Capture the cell that displays the provided text and extract its (X, Y) central coordinate. 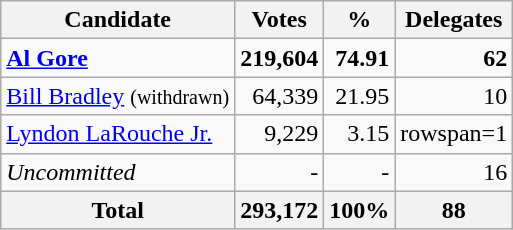
Uncommitted (118, 172)
100% (360, 210)
10 (454, 96)
Lyndon LaRouche Jr. (118, 134)
9,229 (280, 134)
Total (118, 210)
219,604 (280, 58)
74.91 (360, 58)
Votes (280, 20)
3.15 (360, 134)
Delegates (454, 20)
62 (454, 58)
Candidate (118, 20)
Bill Bradley (withdrawn) (118, 96)
16 (454, 172)
% (360, 20)
Al Gore (118, 58)
21.95 (360, 96)
rowspan=1 (454, 134)
64,339 (280, 96)
293,172 (280, 210)
88 (454, 210)
